Determine the [X, Y] coordinate at the center of the cell enclosing the given text.  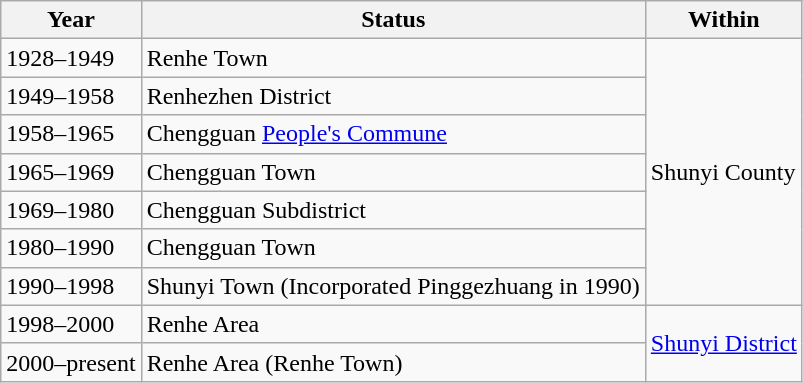
2000–present [71, 362]
Renhe Area (Renhe Town) [393, 362]
Shunyi County [724, 172]
Chengguan Subdistrict [393, 210]
Renhezhen District [393, 96]
Chengguan People's Commune [393, 134]
1998–2000 [71, 324]
1980–1990 [71, 248]
1958–1965 [71, 134]
Year [71, 20]
Shunyi District [724, 343]
Renhe Town [393, 58]
Renhe Area [393, 324]
Within [724, 20]
1928–1949 [71, 58]
1949–1958 [71, 96]
Status [393, 20]
1969–1980 [71, 210]
1990–1998 [71, 286]
1965–1969 [71, 172]
Shunyi Town (Incorporated Pinggezhuang in 1990) [393, 286]
